Pinpoint the cell where the given text exists, returning its (X, Y) midpoint coordinate. 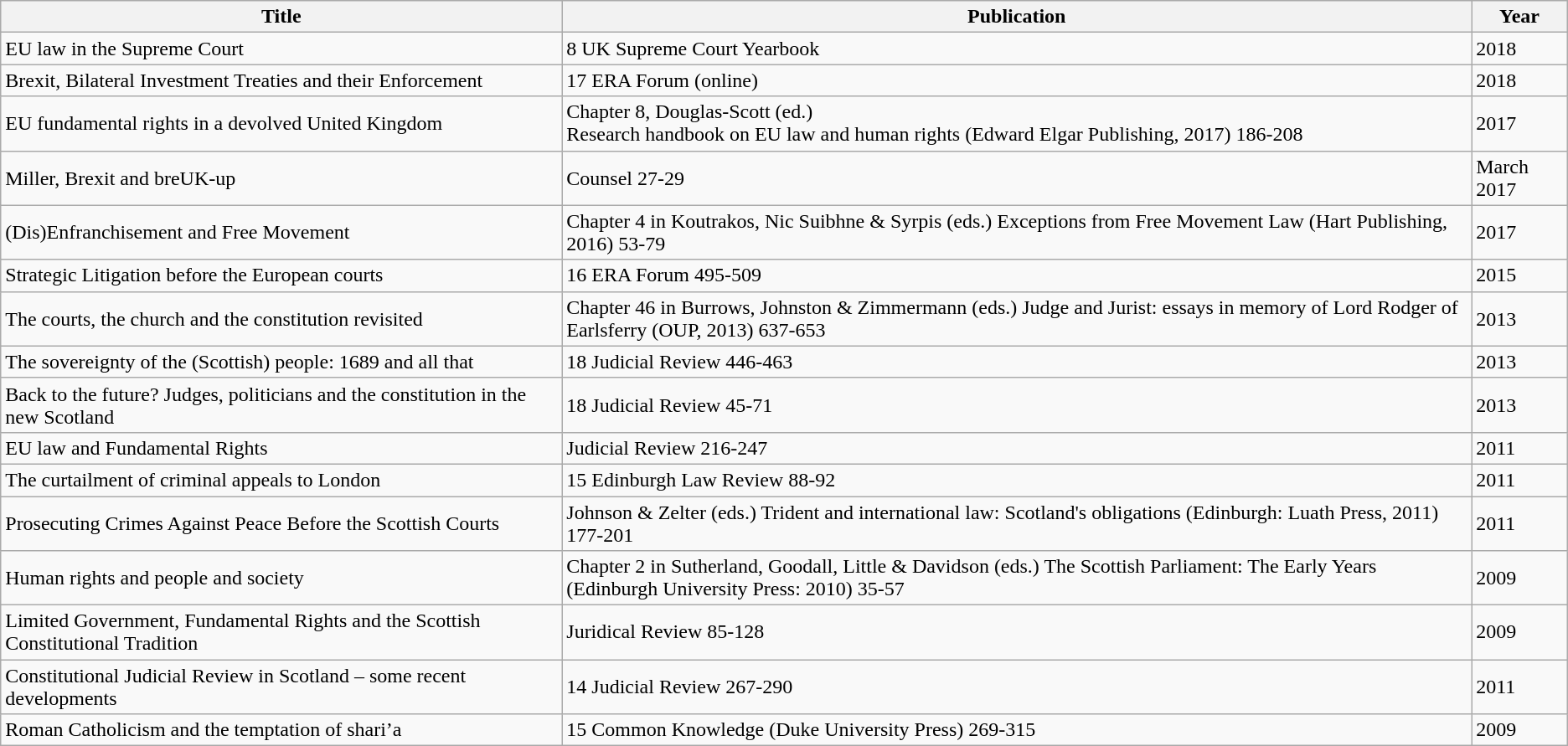
(Dis)Enfranchisement and Free Movement (281, 233)
EU law and Fundamental Rights (281, 448)
Roman Catholicism and the temptation of shari’a (281, 730)
Chapter 8, Douglas-Scott (ed.)Research handbook on EU law and human rights (Edward Elgar Publishing, 2017) 186-208 (1017, 124)
18 Judicial Review 446-463 (1017, 362)
Johnson & Zelter (eds.) Trident and international law: Scotland's obligations (Edinburgh: Luath Press, 2011) 177-201 (1017, 522)
16 ERA Forum 495-509 (1017, 275)
March 2017 (1519, 177)
14 Judicial Review 267-290 (1017, 687)
15 Common Knowledge (Duke University Press) 269-315 (1017, 730)
2015 (1519, 275)
Year (1519, 17)
Limited Government, Fundamental Rights and the Scottish Constitutional Tradition (281, 633)
EU law in the Supreme Court (281, 49)
Brexit, Bilateral Investment Treaties and their Enforcement (281, 80)
The curtailment of criminal appeals to London (281, 480)
Prosecuting Crimes Against Peace Before the Scottish Courts (281, 522)
17 ERA Forum (online) (1017, 80)
Counsel 27-29 (1017, 177)
Strategic Litigation before the European courts (281, 275)
18 Judicial Review 45-71 (1017, 405)
Human rights and people and society (281, 578)
The courts, the church and the constitution revisited (281, 318)
15 Edinburgh Law Review 88-92 (1017, 480)
Chapter 4 in Koutrakos, Nic Suibhne & Syrpis (eds.) Exceptions from Free Movement Law (Hart Publishing, 2016) 53-79 (1017, 233)
Publication (1017, 17)
The sovereignty of the (Scottish) people: 1689 and all that (281, 362)
Title (281, 17)
Chapter 2 in Sutherland, Goodall, Little & Davidson (eds.) The Scottish Parliament: The Early Years (Edinburgh University Press: 2010) 35-57 (1017, 578)
Back to the future? Judges, politicians and the constitution in the new Scotland (281, 405)
Judicial Review 216-247 (1017, 448)
Juridical Review 85-128 (1017, 633)
Constitutional Judicial Review in Scotland – some recent developments (281, 687)
Miller, Brexit and breUK-up (281, 177)
8 UK Supreme Court Yearbook (1017, 49)
Chapter 46 in Burrows, Johnston & Zimmermann (eds.) Judge and Jurist: essays in memory of Lord Rodger of Earlsferry (OUP, 2013) 637-653 (1017, 318)
EU fundamental rights in a devolved United Kingdom (281, 124)
